Identify which cell holds the provided text, then report its (X, Y) central coordinate. 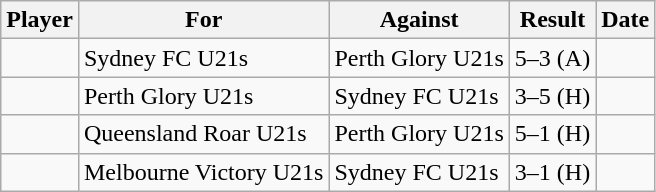
Against (419, 20)
3–5 (H) (552, 96)
5–3 (A) (552, 58)
Queensland Roar U21s (203, 134)
Player (40, 20)
5–1 (H) (552, 134)
Date (626, 20)
Melbourne Victory U21s (203, 172)
For (203, 20)
Result (552, 20)
3–1 (H) (552, 172)
